For the text-containing cell, return its midpoint in [x, y] coordinate format. 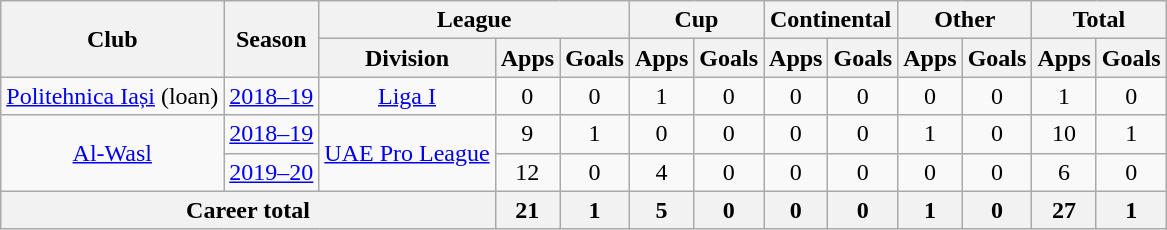
10 [1064, 134]
Career total [248, 210]
27 [1064, 210]
Liga I [407, 96]
Continental [831, 20]
2019–20 [272, 172]
6 [1064, 172]
Season [272, 39]
UAE Pro League [407, 153]
Cup [696, 20]
5 [661, 210]
Politehnica Iași (loan) [112, 96]
Club [112, 39]
4 [661, 172]
Al-Wasl [112, 153]
Other [965, 20]
9 [527, 134]
Division [407, 58]
Total [1099, 20]
League [474, 20]
12 [527, 172]
21 [527, 210]
